Determine the [X, Y] coordinate at the center of the cell enclosing the given text.  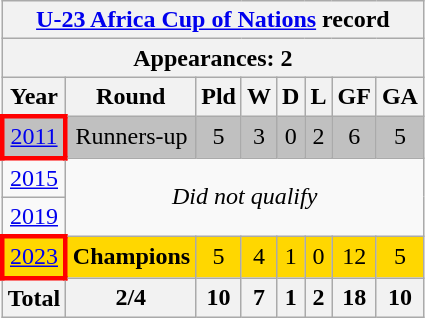
2023 [34, 258]
7 [258, 298]
3 [258, 136]
GF [354, 97]
2019 [34, 217]
Round [131, 97]
2011 [34, 136]
Total [34, 298]
12 [354, 258]
Year [34, 97]
18 [354, 298]
L [318, 97]
2/4 [131, 298]
U-23 Africa Cup of Nations record [212, 20]
D [291, 97]
Runners-up [131, 136]
2015 [34, 178]
GA [400, 97]
W [258, 97]
6 [354, 136]
4 [258, 258]
Champions [131, 258]
Did not qualify [245, 198]
Appearances: 2 [212, 58]
Pld [219, 97]
